Capture the cell that displays the provided text and extract its [x, y] central coordinate. 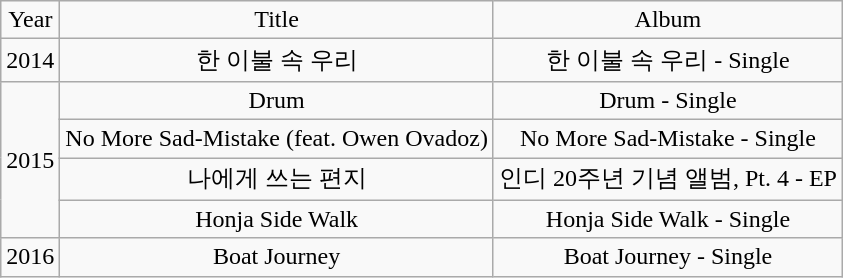
나에게 쓰는 편지 [277, 180]
Honja Side Walk [277, 219]
한 이불 속 우리 - Single [668, 60]
Boat Journey - Single [668, 257]
Honja Side Walk - Single [668, 219]
2014 [30, 60]
Year [30, 20]
No More Sad-Mistake (feat. Owen Ovadoz) [277, 138]
Album [668, 20]
2016 [30, 257]
Title [277, 20]
Boat Journey [277, 257]
인디 20주년 기념 앨범, Pt. 4 - EP [668, 180]
No More Sad-Mistake - Single [668, 138]
2015 [30, 160]
Drum [277, 100]
Drum - Single [668, 100]
한 이불 속 우리 [277, 60]
